For the text-containing cell, return its midpoint in [X, Y] coordinate format. 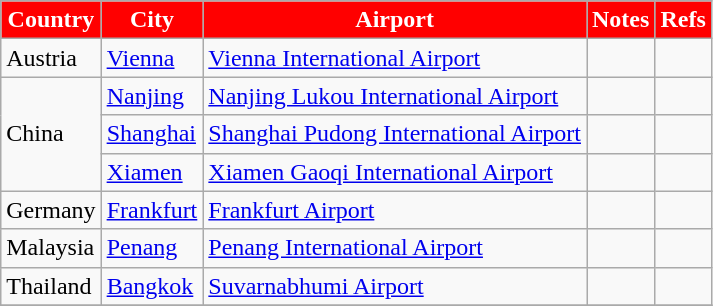
Bangkok [152, 286]
Frankfurt [152, 210]
Xiamen [152, 172]
Notes [620, 20]
Nanjing Lukou International Airport [395, 96]
Airport [395, 20]
Malaysia [51, 248]
Nanjing [152, 96]
Shanghai [152, 134]
Xiamen Gaoqi International Airport [395, 172]
City [152, 20]
Penang [152, 248]
Vienna International Airport [395, 58]
Austria [51, 58]
Vienna [152, 58]
Frankfurt Airport [395, 210]
Shanghai Pudong International Airport [395, 134]
Refs [683, 20]
Thailand [51, 286]
Penang International Airport [395, 248]
Country [51, 20]
Germany [51, 210]
China [51, 134]
Suvarnabhumi Airport [395, 286]
